Identify which cell holds the provided text, then report its (x, y) central coordinate. 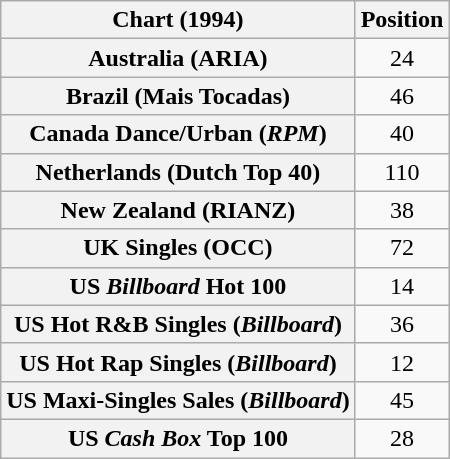
110 (402, 172)
72 (402, 248)
46 (402, 96)
US Maxi-Singles Sales (Billboard) (178, 400)
New Zealand (RIANZ) (178, 210)
Brazil (Mais Tocadas) (178, 96)
US Billboard Hot 100 (178, 286)
US Hot Rap Singles (Billboard) (178, 362)
24 (402, 58)
36 (402, 324)
Canada Dance/Urban (RPM) (178, 134)
Position (402, 20)
US Hot R&B Singles (Billboard) (178, 324)
Australia (ARIA) (178, 58)
US Cash Box Top 100 (178, 438)
38 (402, 210)
UK Singles (OCC) (178, 248)
14 (402, 286)
Chart (1994) (178, 20)
40 (402, 134)
12 (402, 362)
Netherlands (Dutch Top 40) (178, 172)
45 (402, 400)
28 (402, 438)
